Capture the cell that displays the provided text and extract its [x, y] central coordinate. 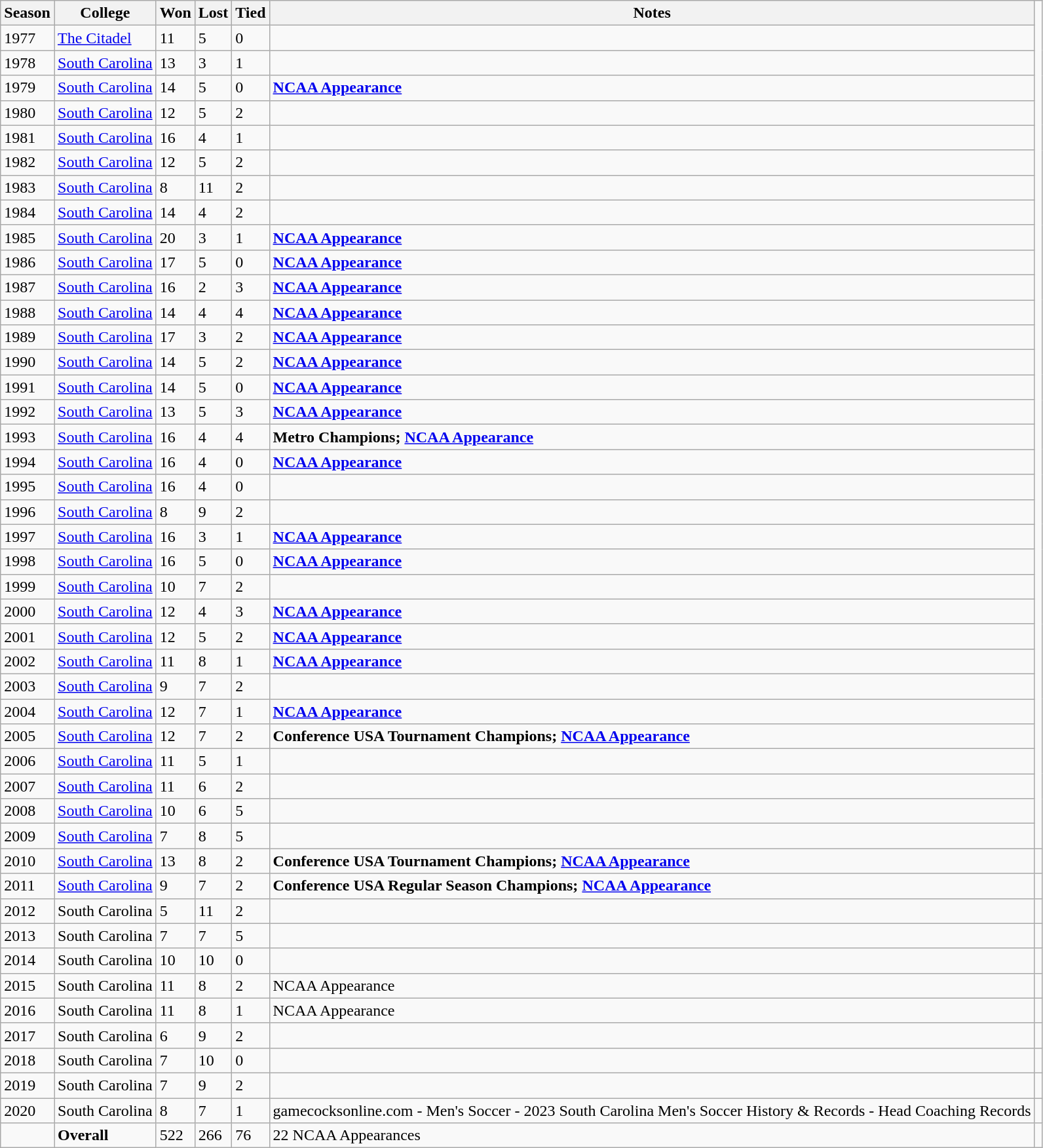
The Citadel [105, 38]
20 [176, 237]
1984 [28, 212]
2012 [28, 911]
1986 [28, 262]
1989 [28, 337]
1999 [28, 586]
1979 [28, 88]
2008 [28, 811]
Tied [250, 13]
1998 [28, 562]
2013 [28, 936]
22 NCAA Appearances [652, 1136]
1996 [28, 512]
Overall [105, 1136]
2016 [28, 1010]
2006 [28, 761]
1983 [28, 187]
2019 [28, 1085]
1991 [28, 387]
1993 [28, 437]
2003 [28, 686]
Season [28, 13]
2001 [28, 636]
2000 [28, 611]
Won [176, 13]
1987 [28, 287]
Metro Champions; NCAA Appearance [652, 437]
Lost [213, 13]
1980 [28, 113]
2011 [28, 886]
1992 [28, 412]
1995 [28, 487]
266 [213, 1136]
1994 [28, 462]
2004 [28, 711]
1982 [28, 163]
2020 [28, 1111]
1977 [28, 38]
2017 [28, 1035]
2015 [28, 985]
76 [250, 1136]
1985 [28, 237]
2014 [28, 961]
2002 [28, 661]
2005 [28, 737]
1990 [28, 362]
1978 [28, 63]
gamecocksonline.com - Men's Soccer - 2023 South Carolina Men's Soccer History & Records - Head Coaching Records [652, 1111]
1997 [28, 537]
1981 [28, 138]
2010 [28, 861]
2018 [28, 1060]
College [105, 13]
522 [176, 1136]
Conference USA Regular Season Champions; NCAA Appearance [652, 886]
1988 [28, 313]
Notes [652, 13]
2009 [28, 836]
2007 [28, 786]
